Return (X, Y) of the center of cell containing provided text 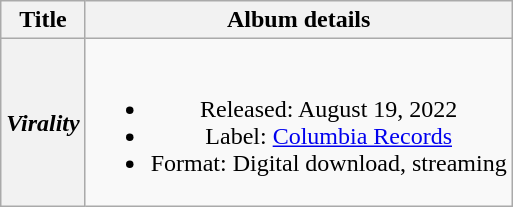
Title (43, 20)
Virality (43, 122)
Album details (298, 20)
Released: August 19, 2022Label: Columbia RecordsFormat: Digital download, streaming (298, 122)
